Pinpoint the cell where the given text exists, returning its (x, y) midpoint coordinate. 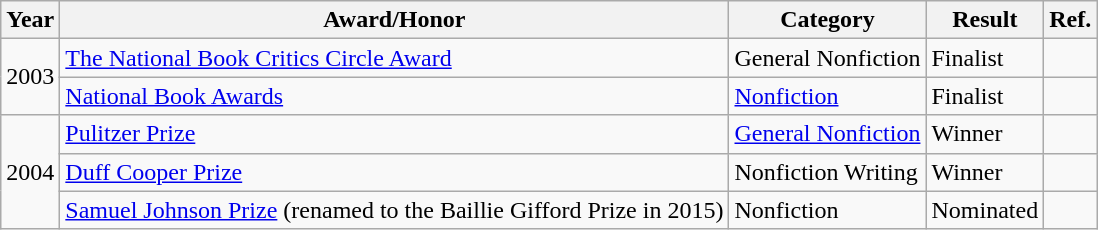
Award/Honor (394, 20)
Result (985, 20)
Nominated (985, 210)
Ref. (1070, 20)
The National Book Critics Circle Award (394, 58)
Year (30, 20)
Category (828, 20)
National Book Awards (394, 96)
2004 (30, 172)
2003 (30, 77)
Nonfiction Writing (828, 172)
Duff Cooper Prize (394, 172)
Pulitzer Prize (394, 134)
Samuel Johnson Prize (renamed to the Baillie Gifford Prize in 2015) (394, 210)
